Pinpoint the cell where the given text exists, returning its [X, Y] midpoint coordinate. 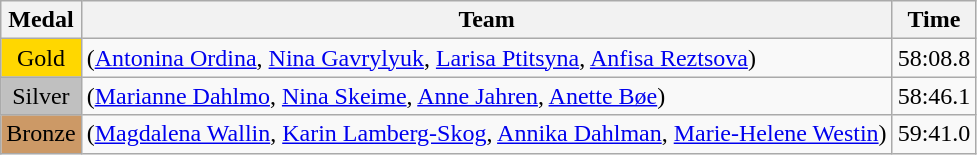
59:41.0 [934, 134]
58:46.1 [934, 96]
(Marianne Dahlmo, Nina Skeime, Anne Jahren, Anette Bøe) [486, 96]
Team [486, 20]
Time [934, 20]
Gold [41, 58]
58:08.8 [934, 58]
(Magdalena Wallin, Karin Lamberg-Skog, Annika Dahlman, Marie-Helene Westin) [486, 134]
Silver [41, 96]
Medal [41, 20]
Bronze [41, 134]
(Antonina Ordina, Nina Gavrylyuk, Larisa Ptitsyna, Anfisa Reztsova) [486, 58]
